Determine the [x, y] coordinate at the center of the cell enclosing the given text.  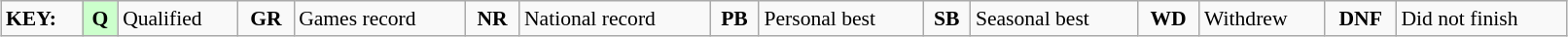
GR [267, 18]
Personal best [840, 18]
Qualified [178, 18]
Games record [379, 18]
National record [615, 18]
SB [947, 18]
WD [1168, 18]
Did not finish [1481, 18]
Q [100, 18]
Withdrew [1263, 18]
Seasonal best [1054, 18]
NR [492, 18]
PB [735, 18]
DNF [1361, 18]
KEY: [42, 18]
